Provide the (x, y) coordinate of the cell's center where the given text is located.  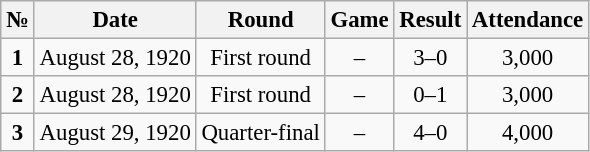
0–1 (430, 95)
2 (18, 95)
№ (18, 20)
3 (18, 133)
Attendance (528, 20)
4–0 (430, 133)
3–0 (430, 58)
August 29, 1920 (115, 133)
Result (430, 20)
1 (18, 58)
Date (115, 20)
Round (260, 20)
Quarter-final (260, 133)
4,000 (528, 133)
Game (360, 20)
